Pinpoint the cell where the given text exists, returning its (X, Y) midpoint coordinate. 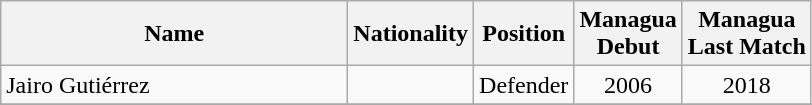
Position (524, 34)
2018 (746, 85)
Name (174, 34)
Managua Debut (628, 34)
2006 (628, 85)
Nationality (411, 34)
Defender (524, 85)
Managua Last Match (746, 34)
Jairo Gutiérrez (174, 85)
